Identify which cell holds the provided text, then report its (x, y) central coordinate. 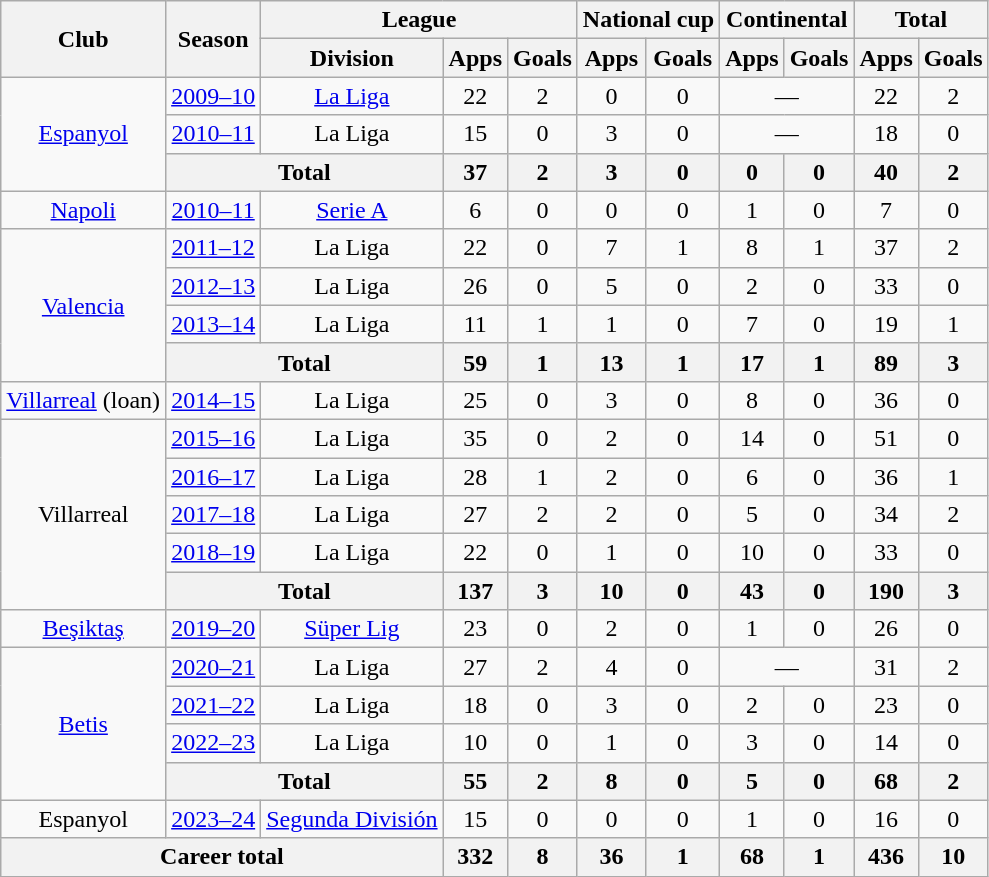
National cup (648, 20)
35 (475, 438)
4 (611, 667)
Serie A (352, 210)
19 (886, 324)
436 (886, 857)
2019–20 (214, 629)
89 (886, 362)
Beşiktaş (84, 629)
31 (886, 667)
Valencia (84, 305)
Continental (787, 20)
2013–14 (214, 324)
Segunda División (352, 819)
Career total (222, 857)
28 (475, 477)
2022–23 (214, 743)
2011–12 (214, 248)
Division (352, 58)
43 (752, 591)
Betis (84, 724)
2009–10 (214, 96)
59 (475, 362)
137 (475, 591)
Club (84, 39)
League (420, 20)
2017–18 (214, 515)
2021–22 (214, 705)
2012–13 (214, 286)
34 (886, 515)
Napoli (84, 210)
25 (475, 400)
40 (886, 172)
16 (886, 819)
332 (475, 857)
Villarreal (loan) (84, 400)
2020–21 (214, 667)
13 (611, 362)
2016–17 (214, 477)
Villarreal (84, 514)
2014–15 (214, 400)
17 (752, 362)
2018–19 (214, 553)
2023–24 (214, 819)
190 (886, 591)
55 (475, 781)
Süper Lig (352, 629)
Season (214, 39)
11 (475, 324)
51 (886, 438)
2015–16 (214, 438)
